Scan for the cell matching the given text and deliver its (x, y) coordinate at center. 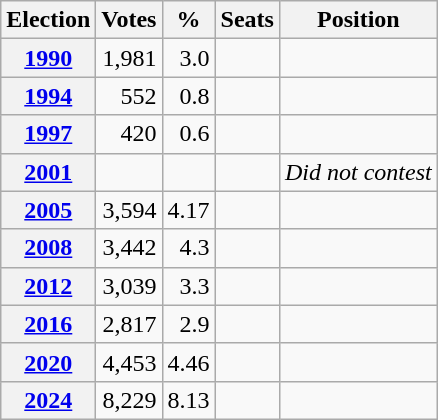
Did not contest (358, 172)
Election (48, 20)
0.6 (188, 134)
8.13 (188, 400)
2016 (48, 324)
0.8 (188, 96)
2008 (48, 248)
1994 (48, 96)
4,453 (129, 362)
2001 (48, 172)
3,039 (129, 286)
8,229 (129, 400)
2024 (48, 400)
4.17 (188, 210)
1990 (48, 58)
552 (129, 96)
2020 (48, 362)
2,817 (129, 324)
1,981 (129, 58)
Position (358, 20)
3.0 (188, 58)
420 (129, 134)
4.46 (188, 362)
% (188, 20)
3.3 (188, 286)
3,442 (129, 248)
2.9 (188, 324)
Seats (247, 20)
4.3 (188, 248)
1997 (48, 134)
2012 (48, 286)
3,594 (129, 210)
2005 (48, 210)
Votes (129, 20)
